Detect which cell encompasses the target text, then output its (X, Y) center coordinate. 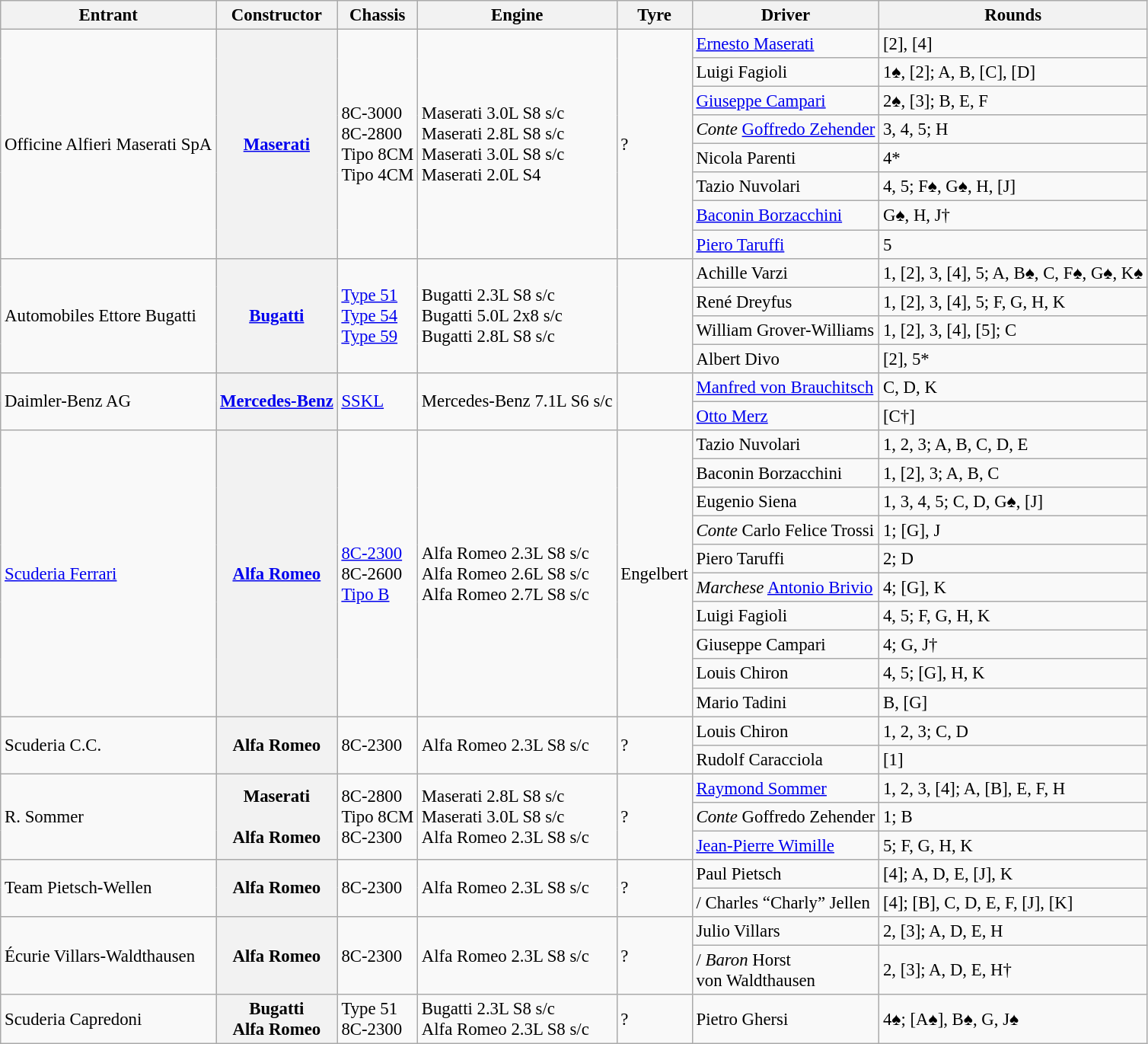
Marchese Antonio Brivio (786, 588)
2, [3]; A, D, E, H† (1013, 970)
Type 518C-2300 (378, 1019)
4; G, J† (1013, 645)
4* (1013, 158)
3, 4, 5; H (1013, 129)
1; [G], J (1013, 531)
Tyre (655, 15)
Constructor (277, 15)
/ Baron Horstvon Waldthausen (786, 970)
1, 2, 3; C, D (1013, 731)
Scuderia C.C. (108, 745)
Julio Villars (786, 931)
Maserati 3.0L S8 s/cMaserati 2.8L S8 s/cMaserati 3.0L S8 s/cMaserati 2.0L S4 (517, 145)
1♠, [2]; A, B, [C], [D] (1013, 72)
5; F, G, H, K (1013, 845)
Ernesto Maserati (786, 44)
[4]; A, D, E, [J], K (1013, 874)
4, 5; F, G, H, K (1013, 616)
1, [2], 3, [4], 5; F, G, H, K (1013, 302)
Automobiles Ettore Bugatti (108, 315)
G♠, H, J† (1013, 216)
Maserati (277, 145)
4, 5; [G], H, K (1013, 674)
Type 51Type 54 Type 59 (378, 315)
Rounds (1013, 15)
Engine (517, 15)
Driver (786, 15)
4♠; [A♠], B♠, G, J♠ (1013, 1019)
Rudolf Caracciola (786, 759)
Officine Alfieri Maserati SpA (108, 145)
Bugatti (277, 315)
Jean-Pierre Wimille (786, 845)
Daimler-Benz AG (108, 402)
Entrant (108, 15)
8C-30008C-2800Tipo 8CMTipo 4CM (378, 145)
Nicola Parenti (786, 158)
1, 2, 3; A, B, C, D, E (1013, 445)
Bugatti 2.3L S8 s/cBugatti 5.0L 2x8 s/cBugatti 2.8L S8 s/c (517, 315)
8C-23008C-2600 Tipo B (378, 573)
4, 5; F♠, G♠, H, [J] (1013, 187)
Scuderia Capredoni (108, 1019)
[4]; [B], C, D, E, F, [J], [K] (1013, 902)
Achille Varzi (786, 273)
4; [G], K (1013, 588)
1, [2], 3, [4], 5; A, B♠, C, F♠, G♠, K♠ (1013, 273)
SSKL (378, 402)
2; D (1013, 559)
Conte Carlo Felice Trossi (786, 531)
Chassis (378, 15)
Écurie Villars-Waldthausen (108, 956)
B, [G] (1013, 702)
Manfred von Brauchitsch (786, 388)
BugattiAlfa Romeo (277, 1019)
Mario Tadini (786, 702)
Maserati Alfa Romeo (277, 816)
1, [2], 3; A, B, C (1013, 473)
Eugenio Siena (786, 502)
Scuderia Ferrari (108, 573)
Mercedes-Benz 7.1L S6 s/c (517, 402)
Paul Pietsch (786, 874)
5 (1013, 244)
R. Sommer (108, 816)
2♠, [3]; B, E, F (1013, 101)
1, 3, 4, 5; C, D, G♠, [J] (1013, 502)
1, 2, 3, [4]; A, [B], E, F, H (1013, 788)
C, D, K (1013, 388)
René Dreyfus (786, 302)
[1] (1013, 759)
2, [3]; A, D, E, H (1013, 931)
Mercedes-Benz (277, 402)
Albert Divo (786, 359)
Maserati 2.8L S8 s/cMaserati 3.0L S8 s/c Alfa Romeo 2.3L S8 s/c (517, 816)
[2], [4] (1013, 44)
[C†] (1013, 416)
1, [2], 3, [4], [5]; C (1013, 330)
/ Charles “Charly” Jellen (786, 902)
Otto Merz (786, 416)
Bugatti 2.3L S8 s/cAlfa Romeo 2.3L S8 s/c (517, 1019)
Engelbert (655, 573)
[2], 5* (1013, 359)
Alfa Romeo 2.3L S8 s/cAlfa Romeo 2.6L S8 s/c Alfa Romeo 2.7L S8 s/c (517, 573)
Pietro Ghersi (786, 1019)
Raymond Sommer (786, 788)
1; B (1013, 817)
Team Pietsch-Wellen (108, 888)
William Grover-Williams (786, 330)
8C-2800Tipo 8CM8C-2300 (378, 816)
